Search for the cell housing the specified text and yield its (X, Y) center coordinate. 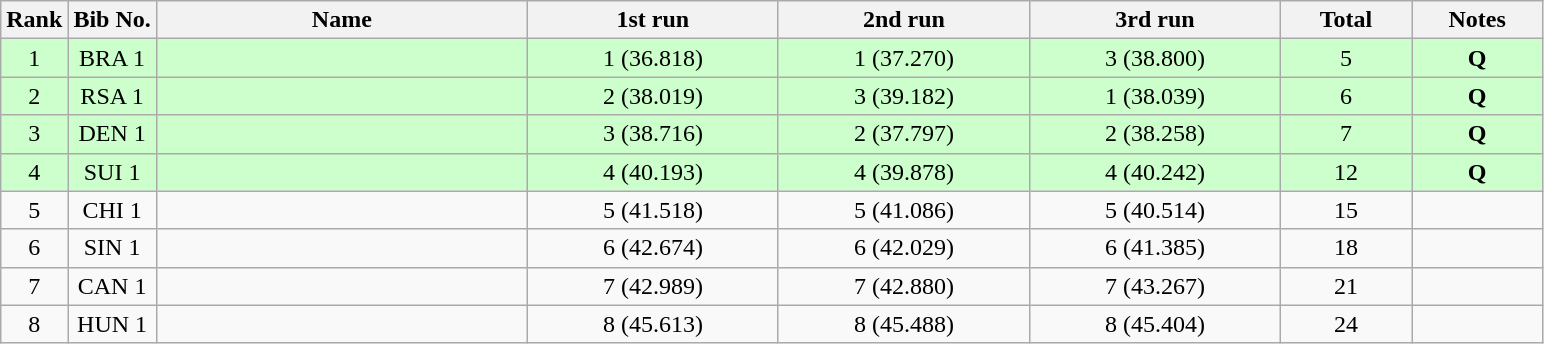
15 (1346, 210)
Bib No. (112, 20)
5 (41.518) (652, 210)
6 (42.674) (652, 248)
7 (42.989) (652, 286)
SIN 1 (112, 248)
5 (40.514) (1154, 210)
21 (1346, 286)
2 (37.797) (904, 134)
18 (1346, 248)
8 (45.613) (652, 324)
3 (34, 134)
1st run (652, 20)
4 (40.193) (652, 172)
3 (38.716) (652, 134)
8 (34, 324)
Rank (34, 20)
2 (38.019) (652, 96)
4 (40.242) (1154, 172)
HUN 1 (112, 324)
2 (38.258) (1154, 134)
3 (39.182) (904, 96)
7 (42.880) (904, 286)
4 (39.878) (904, 172)
DEN 1 (112, 134)
RSA 1 (112, 96)
1 (38.039) (1154, 96)
4 (34, 172)
BRA 1 (112, 58)
CAN 1 (112, 286)
1 (34, 58)
6 (42.029) (904, 248)
24 (1346, 324)
Name (342, 20)
CHI 1 (112, 210)
1 (36.818) (652, 58)
2 (34, 96)
Total (1346, 20)
5 (41.086) (904, 210)
7 (43.267) (1154, 286)
6 (41.385) (1154, 248)
3rd run (1154, 20)
Notes (1478, 20)
2nd run (904, 20)
1 (37.270) (904, 58)
12 (1346, 172)
8 (45.404) (1154, 324)
8 (45.488) (904, 324)
3 (38.800) (1154, 58)
SUI 1 (112, 172)
